Return [X, Y] of the center of cell containing provided text 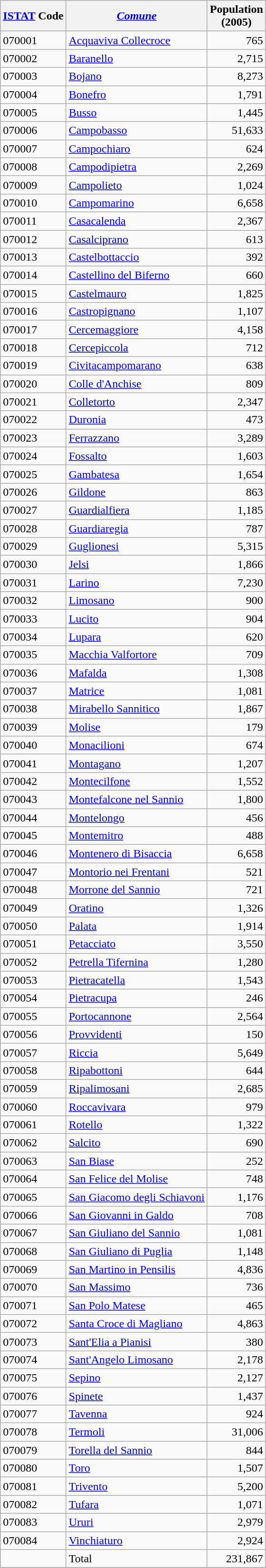
070027 [33, 510]
924 [237, 1414]
Mirabello Sannitico [137, 709]
070010 [33, 203]
070044 [33, 817]
070019 [33, 366]
1,800 [237, 799]
4,158 [237, 330]
Trivento [137, 1486]
070082 [33, 1504]
7,230 [237, 583]
809 [237, 384]
979 [237, 1107]
2,347 [237, 402]
1,207 [237, 763]
Guardialfiera [137, 510]
070084 [33, 1540]
070056 [33, 1034]
Montecilfone [137, 781]
Campochiaro [137, 149]
Ururi [137, 1522]
Molise [137, 727]
Spinete [137, 1396]
179 [237, 727]
Toro [137, 1468]
Comune [137, 16]
1,866 [237, 565]
070063 [33, 1161]
070043 [33, 799]
1,914 [237, 926]
Sant'Elia a Pianisi [137, 1341]
ISTAT Code [33, 16]
1,791 [237, 94]
070028 [33, 529]
070058 [33, 1070]
380 [237, 1341]
070069 [33, 1269]
Vinchiaturo [137, 1540]
465 [237, 1305]
Sant'Angelo Limosano [137, 1360]
070011 [33, 221]
070071 [33, 1305]
070036 [33, 673]
070078 [33, 1432]
070029 [33, 547]
Mafalda [137, 673]
070002 [33, 58]
070033 [33, 619]
070080 [33, 1468]
1,280 [237, 962]
1,543 [237, 980]
900 [237, 601]
709 [237, 655]
070023 [33, 438]
070050 [33, 926]
613 [237, 239]
070053 [33, 980]
070014 [33, 275]
Tufara [137, 1504]
1,552 [237, 781]
Lupara [137, 637]
2,127 [237, 1378]
San Felice del Molise [137, 1179]
070009 [33, 185]
473 [237, 420]
1,825 [237, 293]
Campodipietra [137, 167]
070004 [33, 94]
1,867 [237, 709]
Casacalenda [137, 221]
070073 [33, 1341]
1,024 [237, 185]
1,445 [237, 113]
456 [237, 817]
San Giovanni in Galdo [137, 1215]
070026 [33, 492]
721 [237, 890]
844 [237, 1450]
1,185 [237, 510]
Matrice [137, 691]
070072 [33, 1323]
8,273 [237, 76]
Pietracatella [137, 980]
070042 [33, 781]
Campomarino [137, 203]
Macchia Valfortore [137, 655]
070016 [33, 312]
1,603 [237, 456]
070032 [33, 601]
488 [237, 836]
644 [237, 1070]
Castellino del Biferno [137, 275]
1,176 [237, 1197]
070039 [33, 727]
1,326 [237, 908]
Campolieto [137, 185]
Cercepiccola [137, 348]
Civitacampomarano [137, 366]
748 [237, 1179]
070046 [33, 854]
070013 [33, 257]
070049 [33, 908]
070017 [33, 330]
246 [237, 998]
070051 [33, 944]
070020 [33, 384]
070054 [33, 998]
070035 [33, 655]
392 [237, 257]
904 [237, 619]
Castelbottaccio [137, 257]
150 [237, 1034]
Portocannone [137, 1016]
Ripalimosani [137, 1088]
5,315 [237, 547]
736 [237, 1287]
Castropignano [137, 312]
1,322 [237, 1125]
Rotello [137, 1125]
Bonefro [137, 94]
070052 [33, 962]
Palata [137, 926]
1,071 [237, 1504]
070081 [33, 1486]
2,269 [237, 167]
Torella del Sannio [137, 1450]
San Giacomo degli Schiavoni [137, 1197]
070065 [33, 1197]
070074 [33, 1360]
070045 [33, 836]
Larino [137, 583]
070059 [33, 1088]
Guglionesi [137, 547]
San Giuliano di Puglia [137, 1251]
Cercemaggiore [137, 330]
070040 [33, 745]
Gambatesa [137, 474]
070057 [33, 1052]
3,550 [237, 944]
San Massimo [137, 1287]
070008 [33, 167]
Montenero di Bisaccia [137, 854]
Montelongo [137, 817]
1,308 [237, 673]
620 [237, 637]
674 [237, 745]
660 [237, 275]
San Polo Matese [137, 1305]
Termoli [137, 1432]
Total [137, 1559]
521 [237, 872]
070003 [33, 76]
Lucito [137, 619]
San Biase [137, 1161]
Bojano [137, 76]
070068 [33, 1251]
Riccia [137, 1052]
070037 [33, 691]
3,289 [237, 438]
Santa Croce di Magliano [137, 1323]
2,178 [237, 1360]
2,924 [237, 1540]
070075 [33, 1378]
Campobasso [137, 131]
070001 [33, 40]
Castelmauro [137, 293]
2,979 [237, 1522]
Pietracupa [137, 998]
708 [237, 1215]
Ripabottoni [137, 1070]
1,654 [237, 474]
231,867 [237, 1559]
070031 [33, 583]
070005 [33, 113]
San Martino in Pensilis [137, 1269]
070076 [33, 1396]
Petrella Tifernina [137, 962]
070012 [33, 239]
Busso [137, 113]
690 [237, 1143]
Limosano [137, 601]
San Giuliano del Sannio [137, 1233]
Petacciato [137, 944]
Tavenna [137, 1414]
5,649 [237, 1052]
070048 [33, 890]
Sepino [137, 1378]
252 [237, 1161]
070066 [33, 1215]
Guardiaregia [137, 529]
Morrone del Sannio [137, 890]
1,107 [237, 312]
638 [237, 366]
Oratino [137, 908]
Gildone [137, 492]
Montefalcone nel Sannio [137, 799]
070006 [33, 131]
2,367 [237, 221]
Population (2005) [237, 16]
4,863 [237, 1323]
Baranello [137, 58]
712 [237, 348]
070030 [33, 565]
070077 [33, 1414]
4,836 [237, 1269]
Jelsi [137, 565]
1,148 [237, 1251]
070041 [33, 763]
2,685 [237, 1088]
070070 [33, 1287]
31,006 [237, 1432]
070055 [33, 1016]
Duronia [137, 420]
Provvidenti [137, 1034]
2,564 [237, 1016]
070064 [33, 1179]
2,715 [237, 58]
1,507 [237, 1468]
070060 [33, 1107]
Monacilioni [137, 745]
070022 [33, 420]
070067 [33, 1233]
070018 [33, 348]
070024 [33, 456]
070015 [33, 293]
070047 [33, 872]
Casalciprano [137, 239]
Colletorto [137, 402]
5,200 [237, 1486]
Fossalto [137, 456]
070079 [33, 1450]
51,633 [237, 131]
Montemitro [137, 836]
Colle d'Anchise [137, 384]
Ferrazzano [137, 438]
070025 [33, 474]
070061 [33, 1125]
863 [237, 492]
070034 [33, 637]
070062 [33, 1143]
070021 [33, 402]
Montorio nei Frentani [137, 872]
070083 [33, 1522]
624 [237, 149]
787 [237, 529]
Salcito [137, 1143]
Acquaviva Collecroce [137, 40]
Roccavivara [137, 1107]
Montagano [137, 763]
070038 [33, 709]
765 [237, 40]
070007 [33, 149]
1,437 [237, 1396]
